From the cell containing the given text, extract its center point as [X, Y] coordinate. 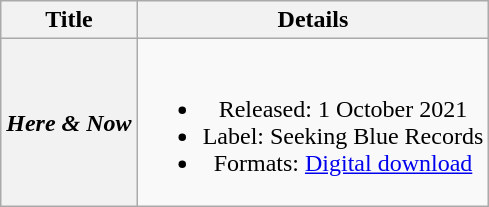
Title [69, 20]
Released: 1 October 2021Label: Seeking Blue RecordsFormats: Digital download [313, 122]
Details [313, 20]
Here & Now [69, 122]
